Capture the cell that displays the provided text and extract its (x, y) central coordinate. 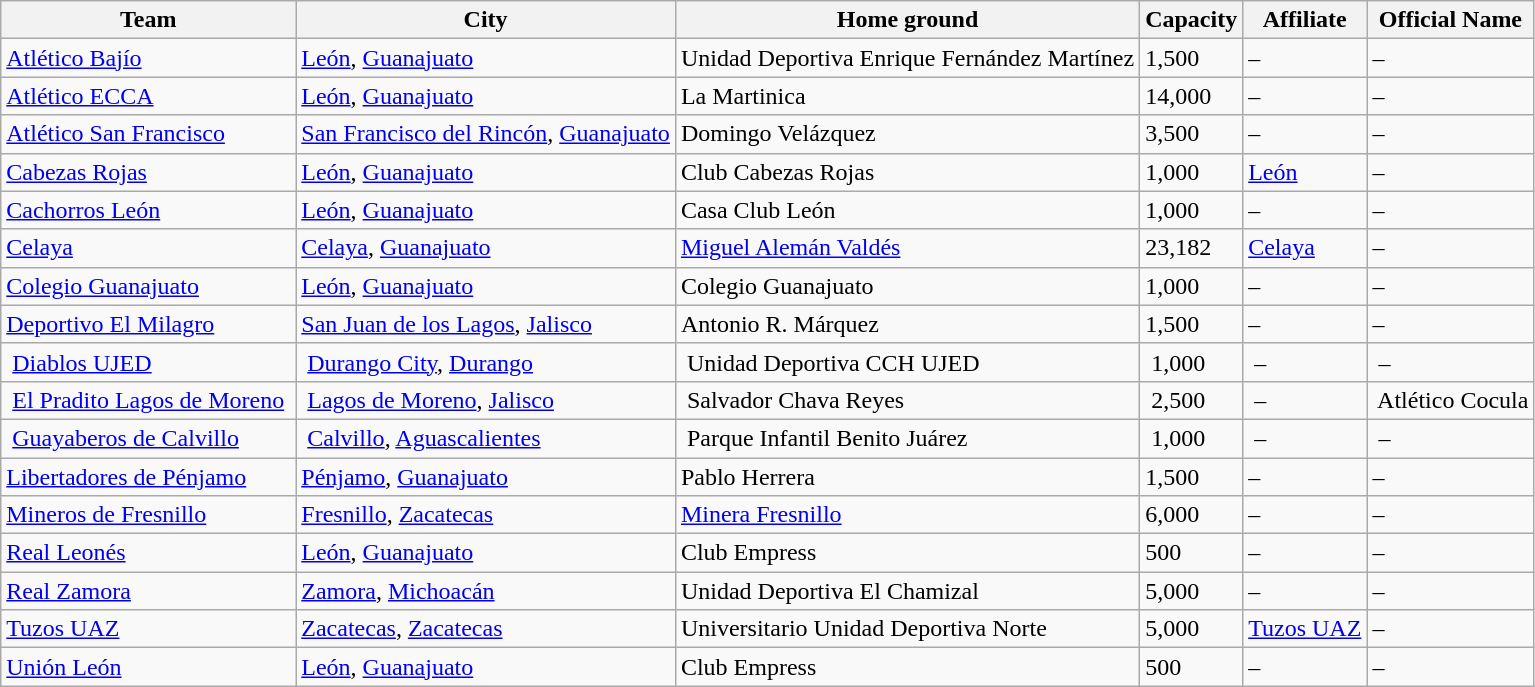
Unión León (148, 667)
Official Name (1450, 20)
Unidad Deportiva El Chamizal (907, 591)
Unidad Deportiva Enrique Fernández Martínez (907, 58)
Parque Infantil Benito Juárez (907, 438)
Affiliate (1305, 20)
Casa Club León (907, 210)
León (1305, 172)
Guayaberos de Calvillo (148, 438)
Durango City, Durango (486, 362)
2,500 (1192, 400)
Real Zamora (148, 591)
Pablo Herrera (907, 477)
Cachorros León (148, 210)
6,000 (1192, 515)
Unidad Deportiva CCH UJED (907, 362)
Home ground (907, 20)
Cabezas Rojas (148, 172)
Minera Fresnillo (907, 515)
Atlético Cocula (1450, 400)
Libertadores de Pénjamo (148, 477)
Team (148, 20)
Atlético San Francisco (148, 134)
Miguel Alemán Valdés (907, 248)
La Martinica (907, 96)
Salvador Chava Reyes (907, 400)
Atlético Bajío (148, 58)
Universitario Unidad Deportiva Norte (907, 629)
El Pradito Lagos de Moreno (148, 400)
Domingo Velázquez (907, 134)
Club Cabezas Rojas (907, 172)
Calvillo, Aguascalientes (486, 438)
Mineros de Fresnillo (148, 515)
Celaya, Guanajuato (486, 248)
Zamora, Michoacán (486, 591)
Pénjamo, Guanajuato (486, 477)
Capacity (1192, 20)
San Francisco del Rincón, Guanajuato (486, 134)
San Juan de los Lagos, Jalisco (486, 324)
Antonio R. Márquez (907, 324)
3,500 (1192, 134)
Lagos de Moreno, Jalisco (486, 400)
23,182 (1192, 248)
Real Leonés (148, 553)
City (486, 20)
Fresnillo, Zacatecas (486, 515)
Zacatecas, Zacatecas (486, 629)
Atlético ECCA (148, 96)
Deportivo El Milagro (148, 324)
Diablos UJED (148, 362)
14,000 (1192, 96)
